Return (X, Y) of the center of cell containing provided text 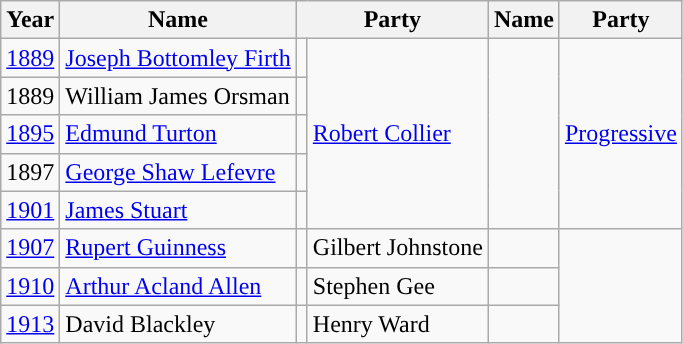
Progressive (620, 134)
Stephen Gee (398, 286)
1910 (30, 286)
1895 (30, 134)
1913 (30, 324)
Gilbert Johnstone (398, 248)
George Shaw Lefevre (178, 172)
1907 (30, 248)
William James Orsman (178, 96)
Arthur Acland Allen (178, 286)
1901 (30, 210)
Rupert Guinness (178, 248)
Henry Ward (398, 324)
James Stuart (178, 210)
Joseph Bottomley Firth (178, 58)
Robert Collier (398, 134)
Year (30, 20)
David Blackley (178, 324)
1897 (30, 172)
Edmund Turton (178, 134)
